Provide the [x, y] coordinate of the cell's center where the given text is located.  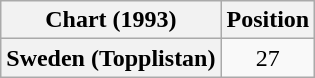
Sweden (Topplistan) [111, 58]
Chart (1993) [111, 20]
Position [268, 20]
27 [268, 58]
